Search for the cell housing the specified text and yield its [X, Y] center coordinate. 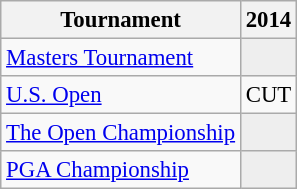
Masters Tournament [121, 58]
The Open Championship [121, 133]
PGA Championship [121, 170]
CUT [268, 95]
U.S. Open [121, 95]
2014 [268, 20]
Tournament [121, 20]
